Locate the cell with the specified text and output its [X, Y] center coordinate. 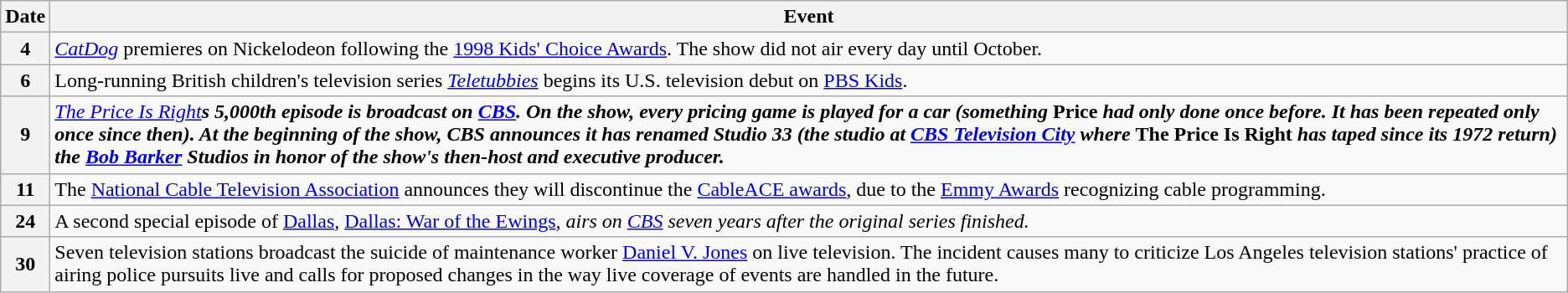
Date [25, 17]
11 [25, 189]
6 [25, 80]
9 [25, 135]
A second special episode of Dallas, Dallas: War of the Ewings, airs on CBS seven years after the original series finished. [809, 221]
4 [25, 49]
CatDog premieres on Nickelodeon following the 1998 Kids' Choice Awards. The show did not air every day until October. [809, 49]
Long-running British children's television series Teletubbies begins its U.S. television debut on PBS Kids. [809, 80]
30 [25, 265]
The National Cable Television Association announces they will discontinue the CableACE awards, due to the Emmy Awards recognizing cable programming. [809, 189]
24 [25, 221]
Event [809, 17]
